Extract the [X, Y] coordinate from the center of the cell holding the provided text.  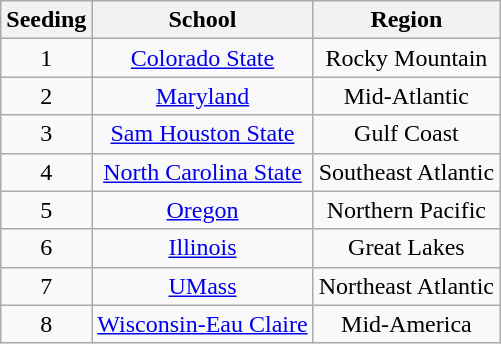
Gulf Coast [406, 134]
Illinois [202, 248]
Northern Pacific [406, 210]
UMass [202, 286]
School [202, 20]
Oregon [202, 210]
Mid-Atlantic [406, 96]
5 [46, 210]
Rocky Mountain [406, 58]
Sam Houston State [202, 134]
2 [46, 96]
Southeast Atlantic [406, 172]
Maryland [202, 96]
3 [46, 134]
Northeast Atlantic [406, 286]
Colorado State [202, 58]
Mid-America [406, 324]
Region [406, 20]
4 [46, 172]
1 [46, 58]
North Carolina State [202, 172]
8 [46, 324]
Great Lakes [406, 248]
7 [46, 286]
6 [46, 248]
Seeding [46, 20]
Wisconsin-Eau Claire [202, 324]
